Pinpoint the cell where the given text exists, returning its [X, Y] midpoint coordinate. 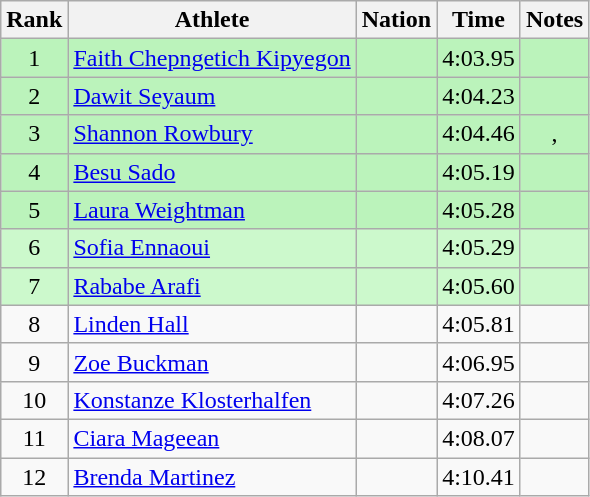
Rababe Arafi [212, 286]
2 [34, 96]
4:05.29 [479, 248]
Sofia Ennaoui [212, 248]
Rank [34, 20]
10 [34, 400]
Linden Hall [212, 324]
Konstanze Klosterhalfen [212, 400]
4:05.81 [479, 324]
Time [479, 20]
4:04.46 [479, 134]
Nation [396, 20]
4:03.95 [479, 58]
5 [34, 210]
12 [34, 477]
4:06.95 [479, 362]
, [554, 134]
11 [34, 438]
4:07.26 [479, 400]
Laura Weightman [212, 210]
Dawit Seyaum [212, 96]
4:10.41 [479, 477]
Zoe Buckman [212, 362]
7 [34, 286]
Besu Sado [212, 172]
4:08.07 [479, 438]
Shannon Rowbury [212, 134]
Ciara Mageean [212, 438]
Faith Chepngetich Kipyegon [212, 58]
4:05.60 [479, 286]
9 [34, 362]
Brenda Martinez [212, 477]
6 [34, 248]
4 [34, 172]
1 [34, 58]
4:04.23 [479, 96]
Athlete [212, 20]
3 [34, 134]
8 [34, 324]
4:05.19 [479, 172]
Notes [554, 20]
4:05.28 [479, 210]
